Return (x, y) of the center of cell containing provided text 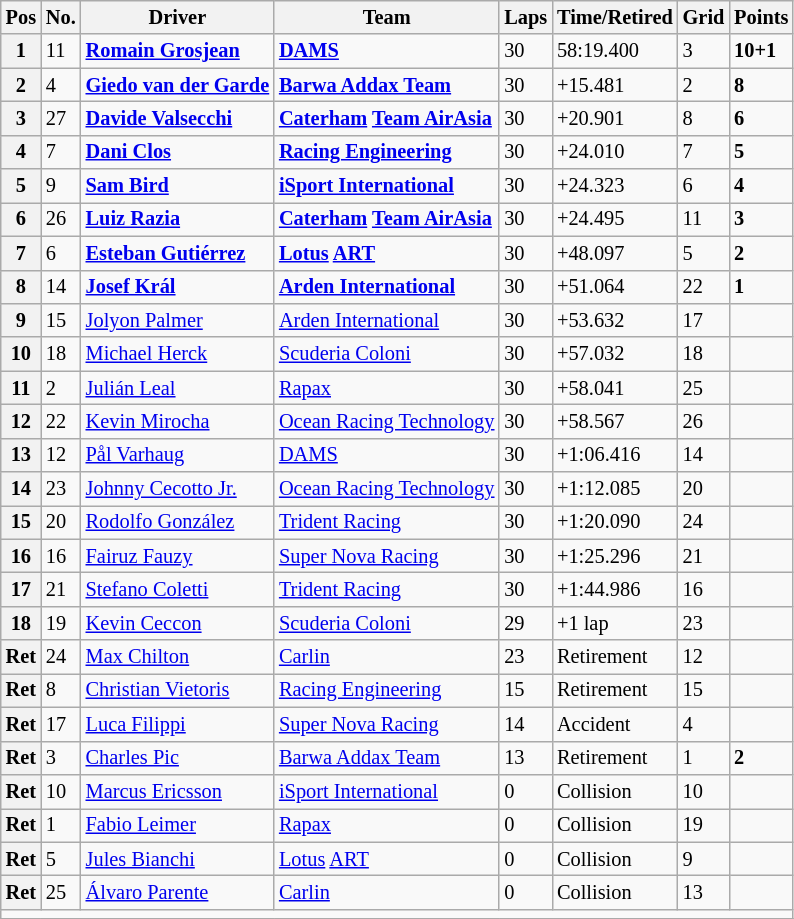
+1:44.986 (615, 589)
Giedo van der Garde (178, 85)
Points (761, 17)
Team (386, 17)
Davide Valsecchi (178, 118)
+1:06.416 (615, 455)
+58.567 (615, 421)
Pål Varhaug (178, 455)
+1 lap (615, 623)
Luca Filippi (178, 724)
Christian Vietoris (178, 690)
+1:12.085 (615, 489)
Esteban Gutiérrez (178, 253)
+1:20.090 (615, 522)
Johnny Cecotto Jr. (178, 489)
27 (61, 118)
Sam Bird (178, 186)
Rodolfo González (178, 522)
10+1 (761, 51)
+24.010 (615, 152)
29 (526, 623)
Laps (526, 17)
Kevin Ceccon (178, 623)
+24.495 (615, 219)
+15.481 (615, 85)
Romain Grosjean (178, 51)
+51.064 (615, 287)
+24.323 (615, 186)
+53.632 (615, 320)
Fabio Leimer (178, 825)
No. (61, 17)
Álvaro Parente (178, 892)
Stefano Coletti (178, 589)
+1:25.296 (615, 556)
+20.901 (615, 118)
Fairuz Fauzy (178, 556)
Marcus Ericsson (178, 791)
Kevin Mirocha (178, 421)
Josef Král (178, 287)
Max Chilton (178, 657)
+58.041 (615, 388)
Time/Retired (615, 17)
Pos (21, 17)
Driver (178, 17)
Dani Clos (178, 152)
Jolyon Palmer (178, 320)
58:19.400 (615, 51)
Julián Leal (178, 388)
Grid (704, 17)
Charles Pic (178, 758)
+48.097 (615, 253)
Luiz Razia (178, 219)
+57.032 (615, 354)
Jules Bianchi (178, 859)
Michael Herck (178, 354)
Accident (615, 724)
